Find where the given text appears and provide that cell's center as (x, y) coordinate. 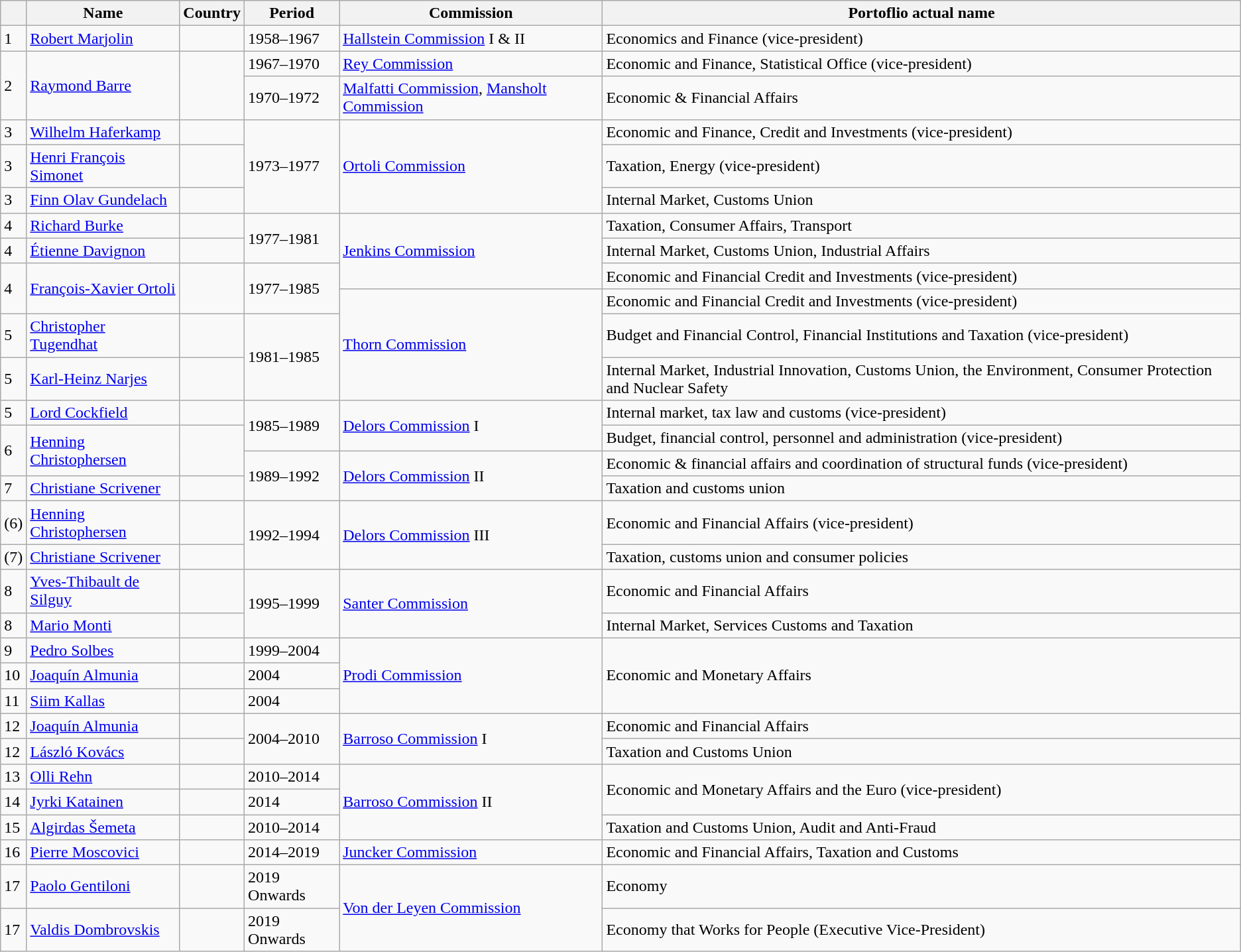
Pedro Solbes (103, 650)
Christopher Tugendhat (103, 335)
1967–1970 (292, 64)
Robert Marjolin (103, 38)
Wilhelm Haferkamp (103, 132)
Jyrki Katainen (103, 802)
Budget, financial control, personnel and administration (vice-president) (921, 438)
Economic and Financial Affairs (vice-president) (921, 522)
Economy (921, 887)
9 (13, 650)
Portoflio actual name (921, 13)
1977–1981 (292, 238)
Thorn Commission (471, 344)
Country (212, 13)
Étienne Davignon (103, 251)
Juncker Commission (471, 853)
6 (13, 451)
1995–1999 (292, 603)
7 (13, 489)
Economic and Finance, Statistical Office (vice-president) (921, 64)
1992–1994 (292, 536)
Yves-Thibault de Silguy (103, 591)
Economy that Works for People (Executive Vice-President) (921, 929)
Olli Rehn (103, 776)
Jenkins Commission (471, 251)
Rey Commission (471, 64)
Richard Burke (103, 225)
1 (13, 38)
15 (13, 827)
Barroso Commission I (471, 739)
1970–1972 (292, 98)
Taxation and customs union (921, 489)
Karl-Heinz Narjes (103, 378)
Pierre Moscovici (103, 853)
Period (292, 13)
Algirdas Šemeta (103, 827)
László Kovács (103, 751)
2014 (292, 802)
1989–1992 (292, 476)
Siim Kallas (103, 701)
1981–1985 (292, 357)
1999–2004 (292, 650)
Valdis Dombrovskis (103, 929)
Santer Commission (471, 603)
16 (13, 853)
2 (13, 85)
Internal market, tax law and customs (vice-president) (921, 413)
Henri François Simonet (103, 166)
Taxation and Customs Union (921, 751)
1958–1967 (292, 38)
Name (103, 13)
Internal Market, Customs Union (921, 200)
Economic and Financial Affairs, Taxation and Customs (921, 853)
Von der Leyen Commission (471, 908)
Economic and Monetary Affairs and the Euro (vice-president) (921, 789)
Ortoli Commission (471, 166)
Barroso Commission II (471, 802)
Raymond Barre (103, 85)
Internal Market, Industrial Innovation, Customs Union, the Environment, Consumer Protection and Nuclear Safety (921, 378)
François-Xavier Ortoli (103, 288)
Paolo Gentiloni (103, 887)
Internal Market, Services Customs and Taxation (921, 625)
10 (13, 676)
1977–1985 (292, 288)
Internal Market, Customs Union, Industrial Affairs (921, 251)
Mario Monti (103, 625)
14 (13, 802)
Taxation and Customs Union, Audit and Anti-Fraud (921, 827)
Commission (471, 13)
Taxation, Consumer Affairs, Transport (921, 225)
Economic and Monetary Affairs (921, 676)
(6) (13, 522)
Taxation, Energy (vice-president) (921, 166)
Taxation, customs union and consumer policies (921, 557)
2004–2010 (292, 739)
Delors Commission I (471, 426)
Budget and Financial Control, Financial Institutions and Taxation (vice-president) (921, 335)
Economic & financial affairs and coordination of structural funds (vice-president) (921, 463)
(7) (13, 557)
1985–1989 (292, 426)
Hallstein Commission I & II (471, 38)
Economic & Financial Affairs (921, 98)
Economic and Finance, Credit and Investments (vice-president) (921, 132)
Malfatti Commission, Mansholt Commission (471, 98)
11 (13, 701)
2014–2019 (292, 853)
Economics and Finance (vice-president) (921, 38)
Prodi Commission (471, 676)
Delors Commission III (471, 536)
1973–1977 (292, 166)
Delors Commission II (471, 476)
13 (13, 776)
Lord Cockfield (103, 413)
Finn Olav Gundelach (103, 200)
